Search for the cell housing the specified text and yield its [X, Y] center coordinate. 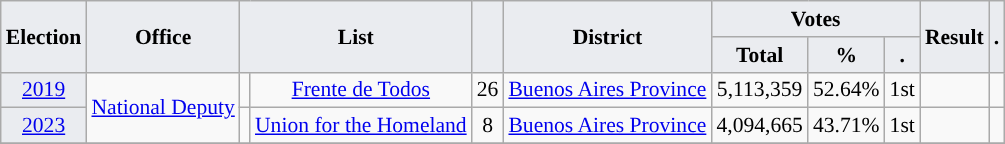
Office [162, 36]
Election [44, 36]
Votes [815, 19]
Frente de Todos [361, 90]
Total [759, 55]
43.71% [846, 126]
Union for the Homeland [361, 126]
5,113,359 [759, 90]
52.64% [846, 90]
4,094,665 [759, 126]
List [356, 36]
National Deputy [162, 108]
8 [488, 126]
26 [488, 90]
District [607, 36]
2023 [44, 126]
Result [954, 36]
% [846, 55]
2019 [44, 90]
